Scan for the cell matching the given text and deliver its [X, Y] coordinate at center. 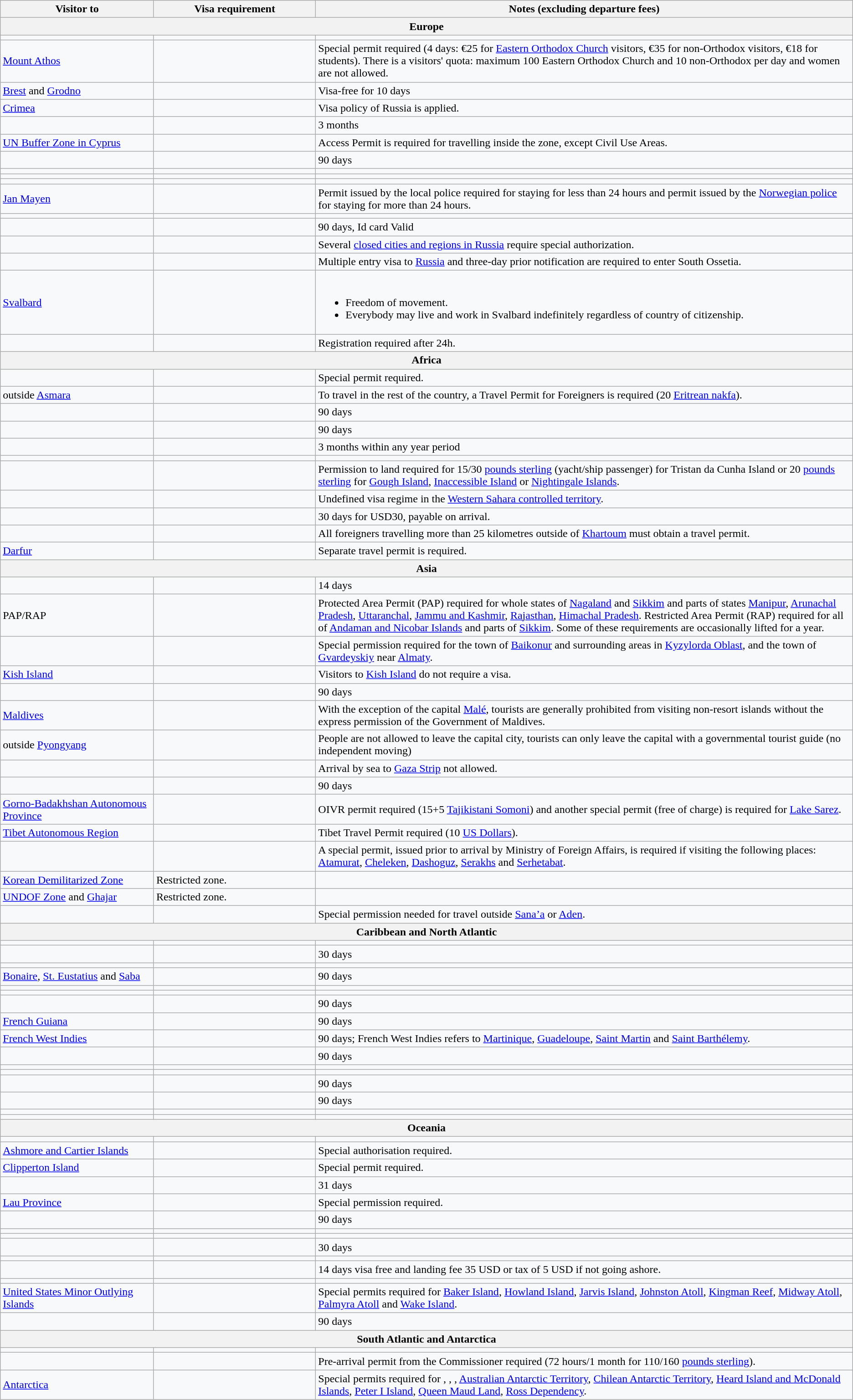
Antarctica [77, 1385]
OIVR permit required (15+5 Tajikistani Somoni) and another special permit (free of charge) is required for Lake Sarez. [584, 809]
Special permits required for Baker Island, Howland Island, Jarvis Island, Johnston Atoll, Kingman Reef, Midway Atoll, Palmyra Atoll and Wake Island. [584, 1298]
Korean Demilitarized Zone [77, 879]
People are not allowed to leave the capital city, tourists can only leave the capital with a governmental tourist guide (no independent moving) [584, 745]
30 days for USD30, payable on arrival. [584, 516]
Visa requirement [234, 9]
outside Pyongyang [77, 745]
UN Buffer Zone in Cyprus [77, 143]
Gorno-Badakhshan Autonomous Province [77, 809]
Special permission required. [584, 1202]
Registration required after 24h. [584, 343]
All foreigners travelling more than 25 kilometres outside of Khartoum must obtain a travel permit. [584, 534]
Pre-arrival permit from the Commissioner required (72 hours/1 month for 110/160 pounds sterling). [584, 1361]
Crimea [77, 108]
Asia [426, 568]
Bonaire, St. Eustatius and Saba [77, 976]
3 months within any year period [584, 447]
Maldives [77, 715]
Tibet Travel Permit required (10 US Dollars). [584, 833]
Visa policy of Russia is applied. [584, 108]
Access Permit is required for travelling inside the zone, except Civil Use Areas. [584, 143]
Multiple entry visa to Russia and three-day prior notification are required to enter South Ossetia. [584, 262]
90 days; French West Indies refers to Martinique, Guadeloupe, Saint Martin and Saint Barthélemy. [584, 1038]
Jan Mayen [77, 199]
PAP/RAP [77, 615]
Clipperton Island [77, 1168]
Mount Athos [77, 61]
14 days [584, 586]
Oceania [426, 1128]
Notes (excluding departure fees) [584, 9]
UNDOF Zone and Ghajar [77, 897]
Several closed cities and regions in Russia require special authorization. [584, 245]
Tibet Autonomous Region [77, 833]
United States Minor Outlying Islands [77, 1298]
Visitor to [77, 9]
Svalbard [77, 302]
31 days [584, 1185]
Freedom of movement.Everybody may live and work in Svalbard indefinitely regardless of country of citizenship. [584, 302]
Kish Island [77, 674]
Special authorisation required. [584, 1150]
Separate travel permit is required. [584, 551]
outside Asmara [77, 395]
Brest and Grodno [77, 91]
Lau Province [77, 1202]
Special permission needed for travel outside Sana’a or Aden. [584, 915]
Caribbean and North Atlantic [426, 932]
Undefined visa regime in the Western Sahara controlled territory. [584, 499]
3 months [584, 125]
Africa [426, 360]
90 days, Id card Valid [584, 227]
Visa-free for 10 days [584, 91]
Ashmore and Cartier Islands [77, 1150]
French West Indies [77, 1038]
To travel in the rest of the country, a Travel Permit for Foreigners is required (20 Eritrean nakfa). [584, 395]
Special permission required for the town of Baikonur and surrounding areas in Kyzylorda Oblast, and the town of Gvardeyskiy near Almaty. [584, 651]
South Atlantic and Antarctica [426, 1339]
Europe [426, 26]
Darfur [77, 551]
Arrival by sea to Gaza Strip not allowed. [584, 768]
French Guiana [77, 1021]
14 days visa free and landing fee 35 USD or tax of 5 USD if not going ashore. [584, 1269]
Visitors to Kish Island do not require a visa. [584, 674]
